Return (x, y) of the center of cell containing provided text 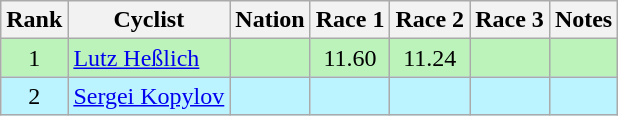
1 (34, 58)
Cyclist (149, 20)
2 (34, 96)
Nation (270, 20)
11.24 (430, 58)
Race 3 (510, 20)
Race 2 (430, 20)
Race 1 (350, 20)
11.60 (350, 58)
Notes (583, 20)
Sergei Kopylov (149, 96)
Lutz Heßlich (149, 58)
Rank (34, 20)
